Capture the cell that displays the provided text and extract its [X, Y] central coordinate. 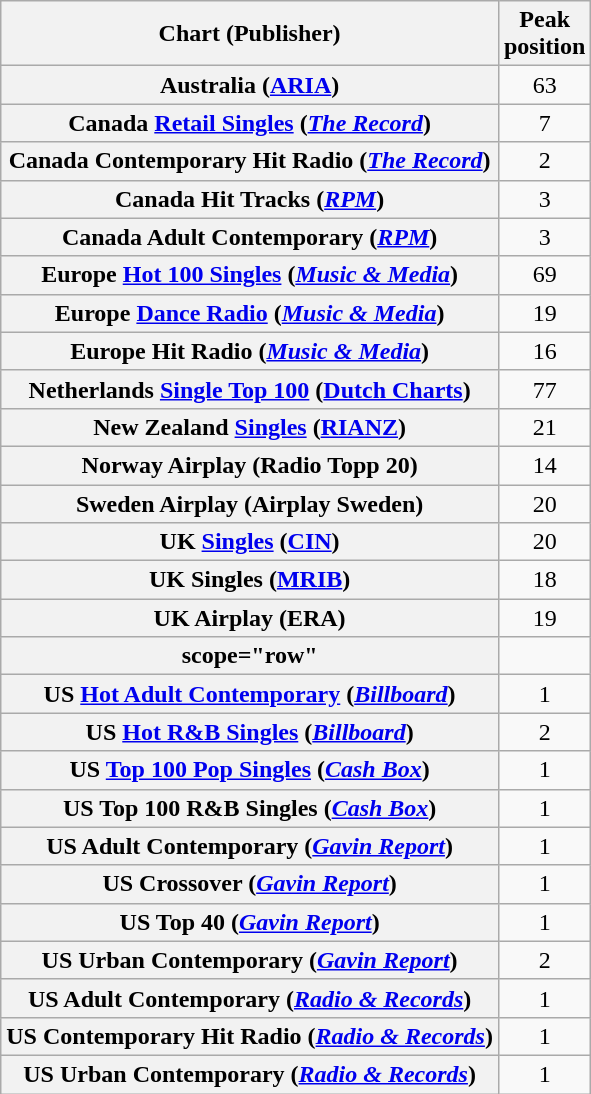
Europe Hit Radio (Music & Media) [250, 351]
US Top 100 Pop Singles (Cash Box) [250, 770]
UK Singles (CIN) [250, 542]
21 [544, 427]
Canada Adult Contemporary (RPM) [250, 237]
14 [544, 465]
69 [544, 275]
US Hot Adult Contemporary (Billboard) [250, 694]
US Contemporary Hit Radio (Radio & Records) [250, 1036]
UK Airplay (ERA) [250, 618]
Norway Airplay (Radio Topp 20) [250, 465]
Australia (ARIA) [250, 85]
US Urban Contemporary (Gavin Report) [250, 960]
77 [544, 389]
US Top 40 (Gavin Report) [250, 922]
US Adult Contemporary (Gavin Report) [250, 846]
UK Singles (MRIB) [250, 580]
US Hot R&B Singles (Billboard) [250, 732]
16 [544, 351]
Europe Hot 100 Singles (Music & Media) [250, 275]
63 [544, 85]
Sweden Airplay (Airplay Sweden) [250, 503]
Canada Hit Tracks (RPM) [250, 199]
scope="row" [250, 656]
18 [544, 580]
US Top 100 R&B Singles (Cash Box) [250, 808]
Peak position [544, 34]
Canada Contemporary Hit Radio (The Record) [250, 161]
US Crossover (Gavin Report) [250, 884]
US Adult Contemporary (Radio & Records) [250, 998]
Chart (Publisher) [250, 34]
7 [544, 123]
Canada Retail Singles (The Record) [250, 123]
New Zealand Singles (RIANZ) [250, 427]
US Urban Contemporary (Radio & Records) [250, 1074]
Europe Dance Radio (Music & Media) [250, 313]
Netherlands Single Top 100 (Dutch Charts) [250, 389]
